Find where the given text appears and provide that cell's center as [X, Y] coordinate. 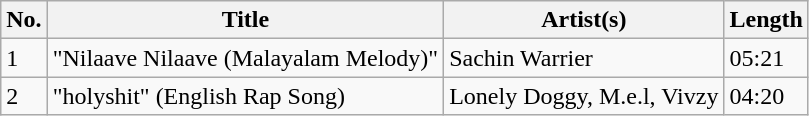
Sachin Warrier [584, 58]
Length [766, 20]
Lonely Doggy, M.e.l, Vivzy [584, 96]
2 [24, 96]
Artist(s) [584, 20]
"Nilaave Nilaave (Malayalam Melody)" [246, 58]
1 [24, 58]
"holyshit" (English Rap Song) [246, 96]
Title [246, 20]
No. [24, 20]
05:21 [766, 58]
04:20 [766, 96]
